For the text-containing cell, return its midpoint in [x, y] coordinate format. 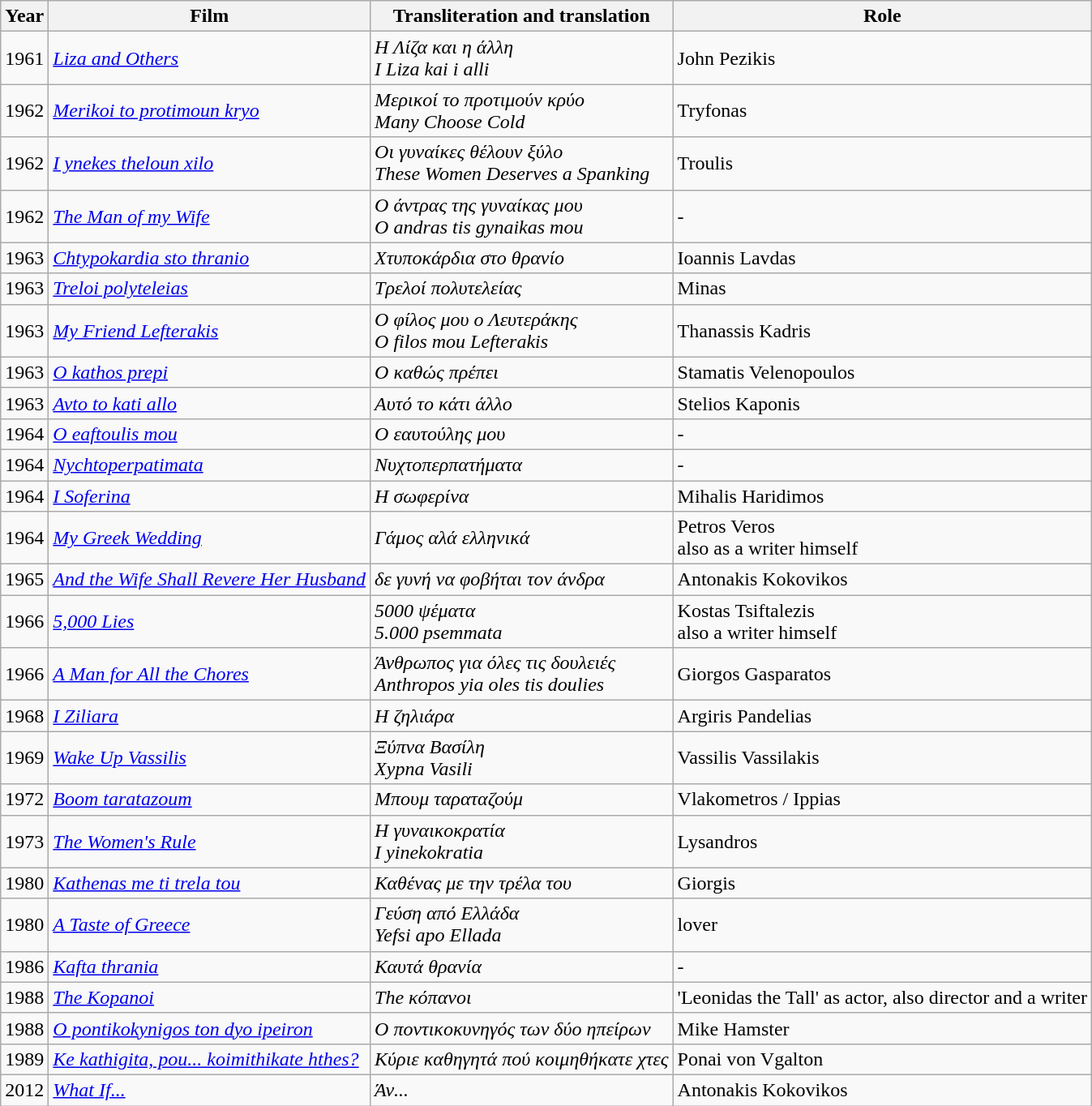
A Man for All the Chores [209, 675]
Thanassis Kadris [882, 331]
1968 [24, 716]
Chtypokardia sto thranio [209, 258]
Χτυποκάρδια στο θρανίο [522, 258]
Transliteration and translation [522, 16]
What If... [209, 1090]
Wake Up Vassilis [209, 757]
Αυτό το κάτι άλλο [522, 403]
Stamatis Velenopoulos [882, 372]
And the Wife Shall Revere Her Husband [209, 580]
The Women's Rule [209, 842]
Καθένας με την τρέλα του [522, 883]
Η ζηλιάρα [522, 716]
The Kopanoi [209, 997]
John Pezikis [882, 58]
lover [882, 924]
Ο φίλος μου ο ΛευτεράκηςO filos mou Lefterakis [522, 331]
A Taste of Greece [209, 924]
1989 [24, 1059]
My Greek Wedding [209, 538]
Τρελοί πολυτελείας [522, 289]
Role [882, 16]
Ο καθώς πρέπει [522, 372]
1969 [24, 757]
5,000 Lies [209, 621]
Ο ποντικοκυνηγός των δύο ηπείρων [522, 1028]
δε γυνή να φοβήται τον άνδρα [522, 580]
Avto to kati allo [209, 403]
Η γυναικοκρατίαI yinekokratia [522, 842]
Μερικοί το προτιμούν κρύοMany Choose Cold [522, 110]
Nychtoperpatimata [209, 465]
Ο εαυτούλης μου [522, 434]
Vassilis Vassilakis [882, 757]
Καυτά θρανία [522, 967]
Κύριε καθηγητά πού κοιμηθήκατε χτες [522, 1059]
Οι γυναίκες θέλουν ξύλοThese Women Deserves a Spanking [522, 164]
Kostas Tsiftalezis also a writer himself [882, 621]
Giorgos Gasparatos [882, 675]
I Ziliara [209, 716]
Γάμος αλά ελληνικά [522, 538]
I ynekes theloun xilo [209, 164]
I Soferina [209, 495]
Mihalis Haridimos [882, 495]
1961 [24, 58]
Άν... [522, 1090]
Giorgis [882, 883]
Mike Hamster [882, 1028]
Year [24, 16]
Film [209, 16]
The κόπανοι [522, 997]
Liza and Others [209, 58]
O kathos prepi [209, 372]
Tryfonas [882, 110]
Άνθρωπος για όλες τις δουλειέςAnthropos yia oles tis doulies [522, 675]
Kathenas me ti trela tou [209, 883]
Minas [882, 289]
Η σωφερίνα [522, 495]
Ξύπνα ΒασίληXypna Vasili [522, 757]
O eaftoulis mou [209, 434]
'Leonidas the Tall' as actor, also director and a writer [882, 997]
Γεύση από ΕλλάδαYefsi apo Ellada [522, 924]
Ο άντρας της γυναίκας μουO andras tis gynaikas mou [522, 216]
Boom taratazoum [209, 799]
Ponai von Vgalton [882, 1059]
5000 ψέματα5.000 psemmata [522, 621]
Lysandros [882, 842]
Ke kathigita, pou... koimithikate hthes? [209, 1059]
2012 [24, 1090]
1965 [24, 580]
Petros Verosalso as a writer himself [882, 538]
1986 [24, 967]
Troulis [882, 164]
Treloi polyteleias [209, 289]
1973 [24, 842]
Stelios Kaponis [882, 403]
O pontikokynigos ton dyo ipeiron [209, 1028]
The Man of my Wife [209, 216]
Merikoi to protimoun kryo [209, 110]
1972 [24, 799]
Kafta thrania [209, 967]
Vlakometros / Ippias [882, 799]
Νυχτοπερπατήματα [522, 465]
Argiris Pandelias [882, 716]
Μπουμ ταραταζούμ [522, 799]
Ioannis Lavdas [882, 258]
My Friend Lefterakis [209, 331]
Η Λίζα και η άλληI Liza kai i alli [522, 58]
